Scan for the cell matching the given text and deliver its (x, y) coordinate at center. 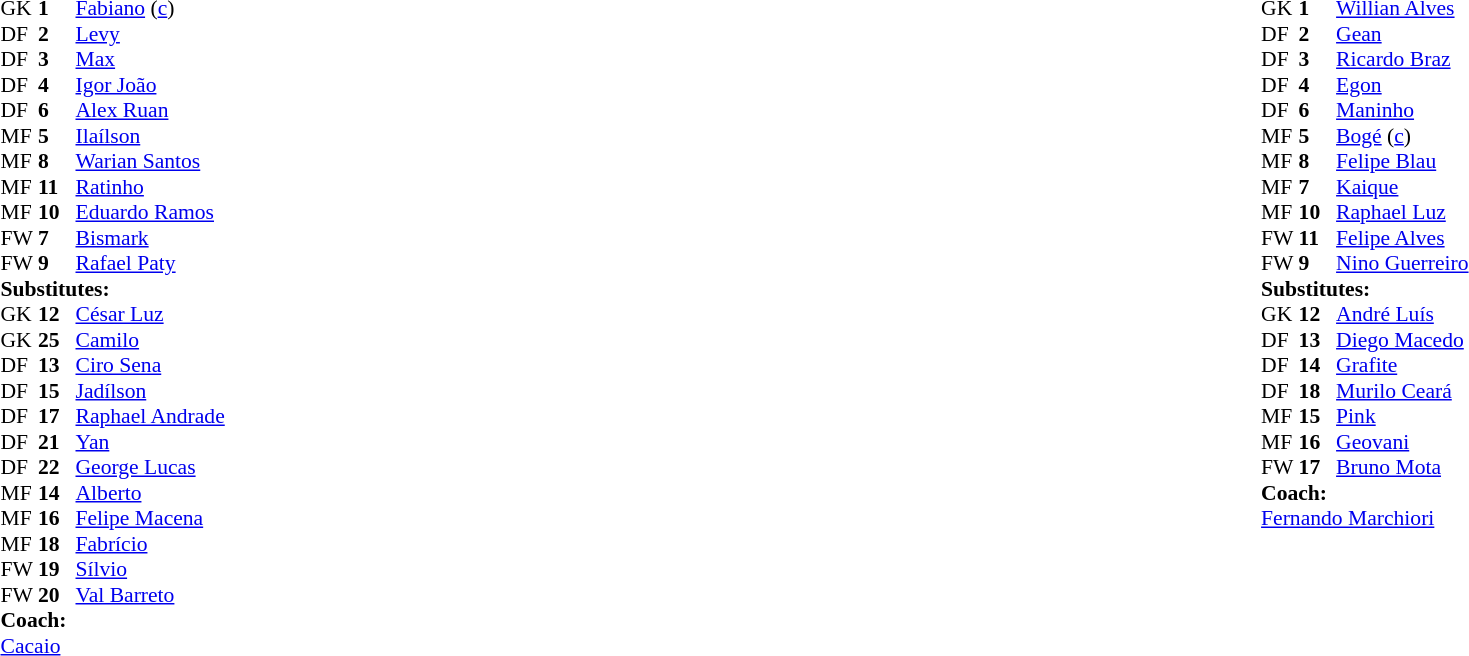
George Lucas (150, 467)
20 (57, 595)
Felipe Alves (1402, 238)
Bogé (c) (1402, 136)
Raphael Luz (1402, 213)
22 (57, 467)
Felipe Macena (150, 519)
Egon (1402, 85)
Murilo Ceará (1402, 391)
Yan (150, 442)
Grafite (1402, 365)
Max (150, 59)
Raphael Andrade (150, 417)
Eduardo Ramos (150, 213)
André Luís (1402, 315)
Jadílson (150, 391)
Kaique (1402, 187)
Pink (1402, 417)
19 (57, 569)
21 (57, 442)
Diego Macedo (1402, 340)
Warian Santos (150, 161)
Ilaílson (150, 136)
Ciro Sena (150, 365)
Ricardo Braz (1402, 59)
Fabrício (150, 544)
Fernando Marchiori (1364, 519)
Alberto (150, 493)
César Luz (150, 315)
Bismark (150, 238)
Ratinho (150, 187)
Felipe Blau (1402, 161)
Camilo (150, 340)
Bruno Mota (1402, 467)
Maninho (1402, 111)
Sílvio (150, 569)
Geovani (1402, 442)
Igor João (150, 85)
Levy (150, 34)
25 (57, 340)
Val Barreto (150, 595)
Nino Guerreiro (1402, 263)
Gean (1402, 34)
Alex Ruan (150, 111)
Rafael Paty (150, 263)
